Provide the [X, Y] coordinate of the cell's center where the given text is located.  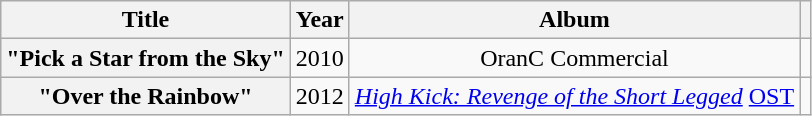
2010 [320, 58]
"Over the Rainbow" [146, 96]
Year [320, 20]
Title [146, 20]
"Pick a Star from the Sky" [146, 58]
High Kick: Revenge of the Short Legged OST [574, 96]
OranC Commercial [574, 58]
Album [574, 20]
2012 [320, 96]
